Return [X, Y] of the center of cell containing provided text 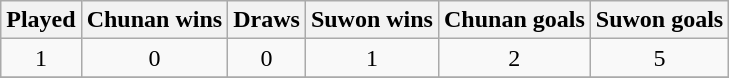
Played [41, 20]
2 [514, 58]
Suwon goals [659, 20]
Chunan wins [154, 20]
Draws [267, 20]
Suwon wins [372, 20]
5 [659, 58]
Chunan goals [514, 20]
